Capture the cell that displays the provided text and extract its (X, Y) central coordinate. 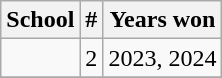
2 (92, 58)
School (40, 20)
Years won (162, 20)
2023, 2024 (162, 58)
# (92, 20)
